Identify which cell holds the provided text, then report its (x, y) central coordinate. 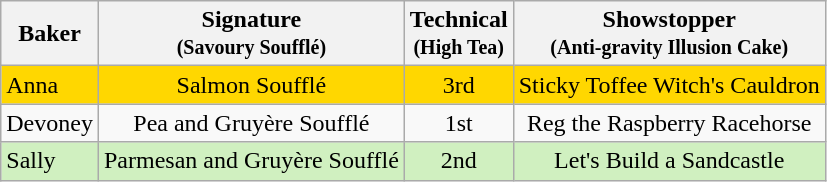
Sally (50, 161)
Technical(High Tea) (458, 34)
Devoney (50, 123)
3rd (458, 85)
2nd (458, 161)
Salmon Soufflé (251, 85)
Anna (50, 85)
Signature(Savoury Soufflé) (251, 34)
Baker (50, 34)
Reg the Raspberry Racehorse (669, 123)
1st (458, 123)
Showstopper(Anti-gravity Illusion Cake) (669, 34)
Sticky Toffee Witch's Cauldron (669, 85)
Parmesan and Gruyère Soufflé (251, 161)
Pea and Gruyère Soufflé (251, 123)
Let's Build a Sandcastle (669, 161)
